Return (x, y) of the center of cell containing provided text 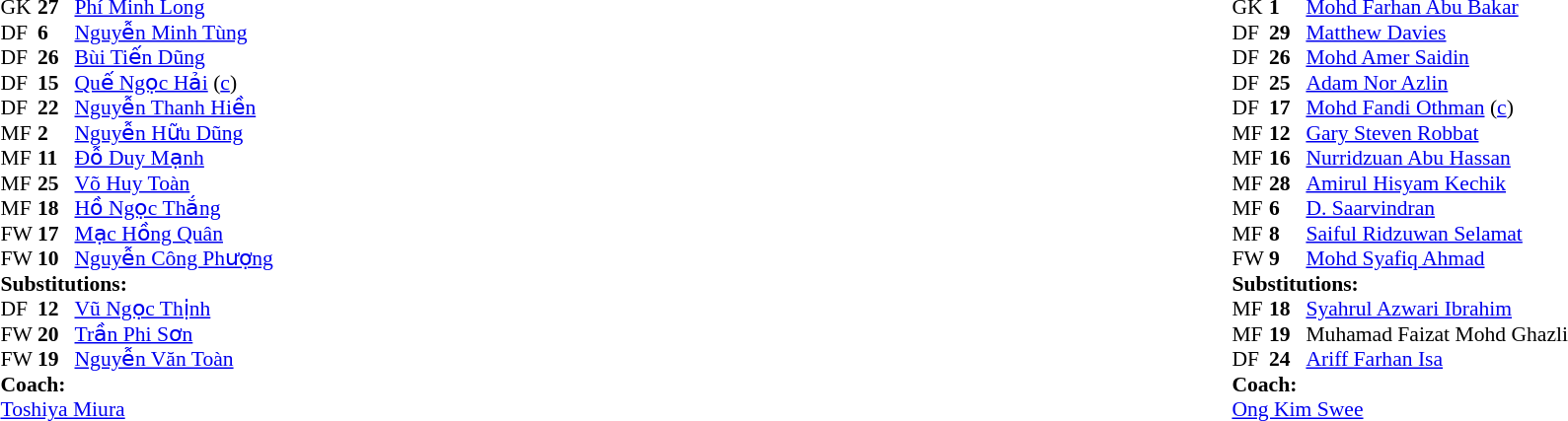
8 (1288, 234)
Nguyễn Minh Tùng (174, 33)
Mohd Amer Saidin (1437, 58)
22 (56, 107)
24 (1288, 360)
Saiful Ridzuwan Selamat (1437, 234)
29 (1288, 33)
28 (1288, 183)
11 (56, 159)
16 (1288, 159)
Trần Phi Sơn (174, 334)
Matthew Davies (1437, 33)
2 (56, 133)
Syahrul Azwari Ibrahim (1437, 309)
10 (56, 259)
Đỗ Duy Mạnh (174, 159)
Adam Nor Azlin (1437, 83)
Muhamad Faizat Mohd Ghazli (1437, 334)
Nguyễn Công Phượng (174, 259)
Mohd Syafiq Ahmad (1437, 259)
9 (1288, 259)
D. Saarvindran (1437, 208)
Nguyễn Văn Toàn (174, 360)
Gary Steven Robbat (1437, 133)
Nurridzuan Abu Hassan (1437, 159)
Vũ Ngọc Thịnh (174, 309)
Bùi Tiến Dũng (174, 58)
Nguyễn Hữu Dũng (174, 133)
Võ Huy Toàn (174, 183)
Hồ Ngọc Thắng (174, 208)
Ariff Farhan Isa (1437, 360)
20 (56, 334)
15 (56, 83)
Mohd Fandi Othman (c) (1437, 107)
Quế Ngọc Hải (c) (174, 83)
Mạc Hồng Quân (174, 234)
Nguyễn Thanh Hiền (174, 107)
Amirul Hisyam Kechik (1437, 183)
